Return [X, Y] of the center of cell containing provided text 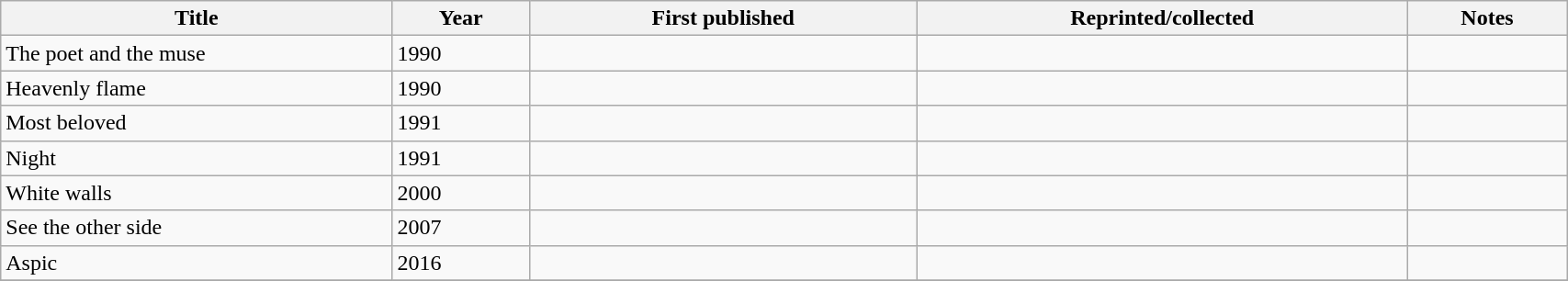
Title [197, 18]
Year [461, 18]
Reprinted/collected [1162, 18]
Heavenly flame [197, 88]
See the other side [197, 228]
2016 [461, 263]
2007 [461, 228]
First published [724, 18]
Most beloved [197, 123]
White walls [197, 193]
2000 [461, 193]
Notes [1486, 18]
The poet and the muse [197, 53]
Aspic [197, 263]
Night [197, 158]
